Detect which cell encompasses the target text, then output its (x, y) center coordinate. 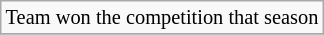
Team won the competition that season (162, 17)
